Locate the cell with the specified text and output its (x, y) center coordinate. 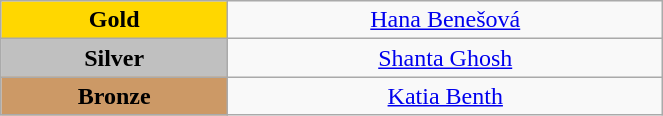
Gold (114, 20)
Shanta Ghosh (446, 58)
Hana Benešová (446, 20)
Bronze (114, 96)
Silver (114, 58)
Katia Benth (446, 96)
